Find where the given text appears and provide that cell's center as [X, Y] coordinate. 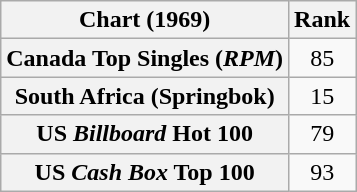
Rank [322, 20]
US Billboard Hot 100 [145, 134]
93 [322, 172]
85 [322, 58]
South Africa (Springbok) [145, 96]
US Cash Box Top 100 [145, 172]
Canada Top Singles (RPM) [145, 58]
15 [322, 96]
Chart (1969) [145, 20]
79 [322, 134]
